From the cell containing the given text, extract its center point as (x, y) coordinate. 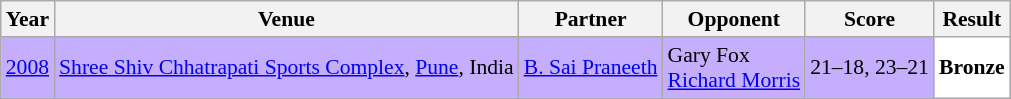
Partner (591, 19)
Score (870, 19)
2008 (28, 68)
B. Sai Praneeth (591, 68)
21–18, 23–21 (870, 68)
Gary Fox Richard Morris (734, 68)
Opponent (734, 19)
Venue (286, 19)
Shree Shiv Chhatrapati Sports Complex, Pune, India (286, 68)
Bronze (972, 68)
Year (28, 19)
Result (972, 19)
